Extract the [X, Y] coordinate from the center of the cell holding the provided text.  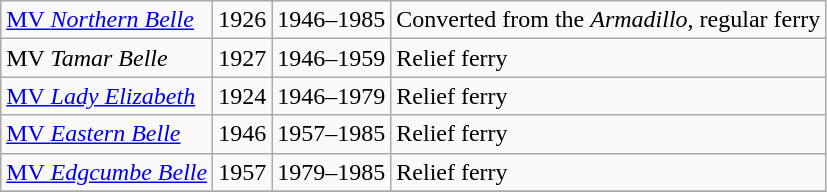
1946–1959 [332, 58]
1924 [242, 96]
1927 [242, 58]
MV Tamar Belle [107, 58]
MV Eastern Belle [107, 134]
1926 [242, 20]
1946–1985 [332, 20]
1979–1985 [332, 172]
MV Lady Elizabeth [107, 96]
MV Northern Belle [107, 20]
1946–1979 [332, 96]
1946 [242, 134]
1957–1985 [332, 134]
1957 [242, 172]
Converted from the Armadillo, regular ferry [608, 20]
MV Edgcumbe Belle [107, 172]
